For the text-containing cell, return its midpoint in [x, y] coordinate format. 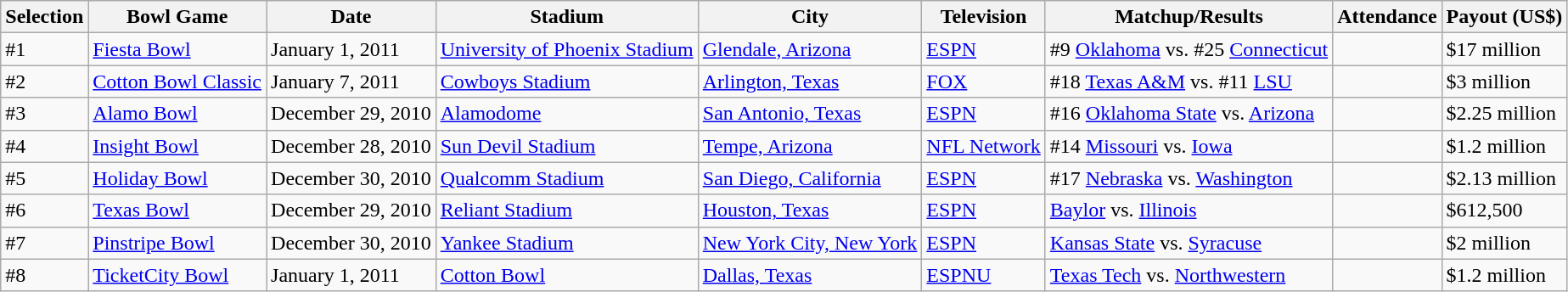
#6 [44, 211]
Date [351, 17]
$2.25 million [1504, 114]
$2 million [1504, 243]
#17 Nebraska vs. Washington [1189, 178]
NFL Network [984, 146]
#18 Texas A&M vs. #11 LSU [1189, 81]
Qualcomm Stadium [567, 178]
Fiesta Bowl [177, 49]
Sun Devil Stadium [567, 146]
#14 Missouri vs. Iowa [1189, 146]
January 7, 2011 [351, 81]
Alamo Bowl [177, 114]
Reliant Stadium [567, 211]
Insight Bowl [177, 146]
Kansas State vs. Syracuse [1189, 243]
#1 [44, 49]
December 28, 2010 [351, 146]
$3 million [1504, 81]
FOX [984, 81]
#8 [44, 275]
Texas Bowl [177, 211]
Holiday Bowl [177, 178]
#9 Oklahoma vs. #25 Connecticut [1189, 49]
Bowl Game [177, 17]
Cotton Bowl Classic [177, 81]
$2.13 million [1504, 178]
Alamodome [567, 114]
Yankee Stadium [567, 243]
#4 [44, 146]
#16 Oklahoma State vs. Arizona [1189, 114]
Selection [44, 17]
Attendance [1387, 17]
#5 [44, 178]
$612,500 [1504, 211]
Texas Tech vs. Northwestern [1189, 275]
Dallas, Texas [810, 275]
#3 [44, 114]
University of Phoenix Stadium [567, 49]
City [810, 17]
San Diego, California [810, 178]
TicketCity Bowl [177, 275]
Matchup/Results [1189, 17]
Cotton Bowl [567, 275]
Baylor vs. Illinois [1189, 211]
Television [984, 17]
#7 [44, 243]
Glendale, Arizona [810, 49]
Arlington, Texas [810, 81]
Tempe, Arizona [810, 146]
Cowboys Stadium [567, 81]
Payout (US$) [1504, 17]
New York City, New York [810, 243]
#2 [44, 81]
San Antonio, Texas [810, 114]
Pinstripe Bowl [177, 243]
$17 million [1504, 49]
ESPNU [984, 275]
Stadium [567, 17]
Houston, Texas [810, 211]
